Return (X, Y) of the center of cell containing provided text 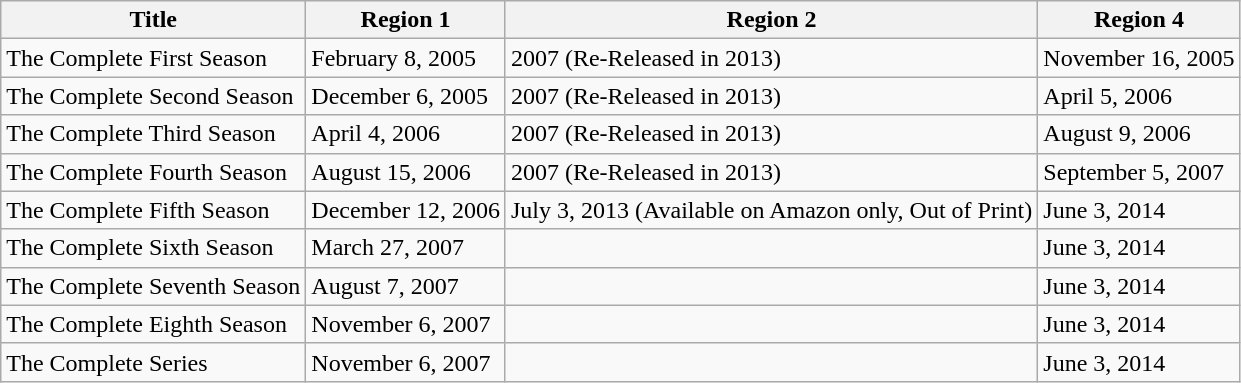
The Complete Second Season (154, 96)
Region 4 (1139, 20)
February 8, 2005 (406, 58)
April 5, 2006 (1139, 96)
The Complete Eighth Season (154, 324)
The Complete First Season (154, 58)
Title (154, 20)
The Complete Fifth Season (154, 210)
December 12, 2006 (406, 210)
November 16, 2005 (1139, 58)
The Complete Fourth Season (154, 172)
The Complete Series (154, 362)
July 3, 2013 (Available on Amazon only, Out of Print) (771, 210)
March 27, 2007 (406, 248)
The Complete Sixth Season (154, 248)
Region 2 (771, 20)
April 4, 2006 (406, 134)
December 6, 2005 (406, 96)
August 7, 2007 (406, 286)
The Complete Seventh Season (154, 286)
August 9, 2006 (1139, 134)
Region 1 (406, 20)
August 15, 2006 (406, 172)
September 5, 2007 (1139, 172)
The Complete Third Season (154, 134)
